Detect which cell encompasses the target text, then output its (X, Y) center coordinate. 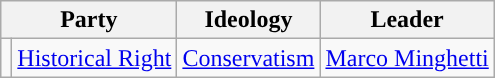
Ideology (248, 20)
Marco Minghetti (407, 58)
Party (89, 20)
Historical Right (94, 58)
Conservatism (248, 58)
Leader (407, 20)
